Extract the [x, y] coordinate from the center of the cell holding the provided text.  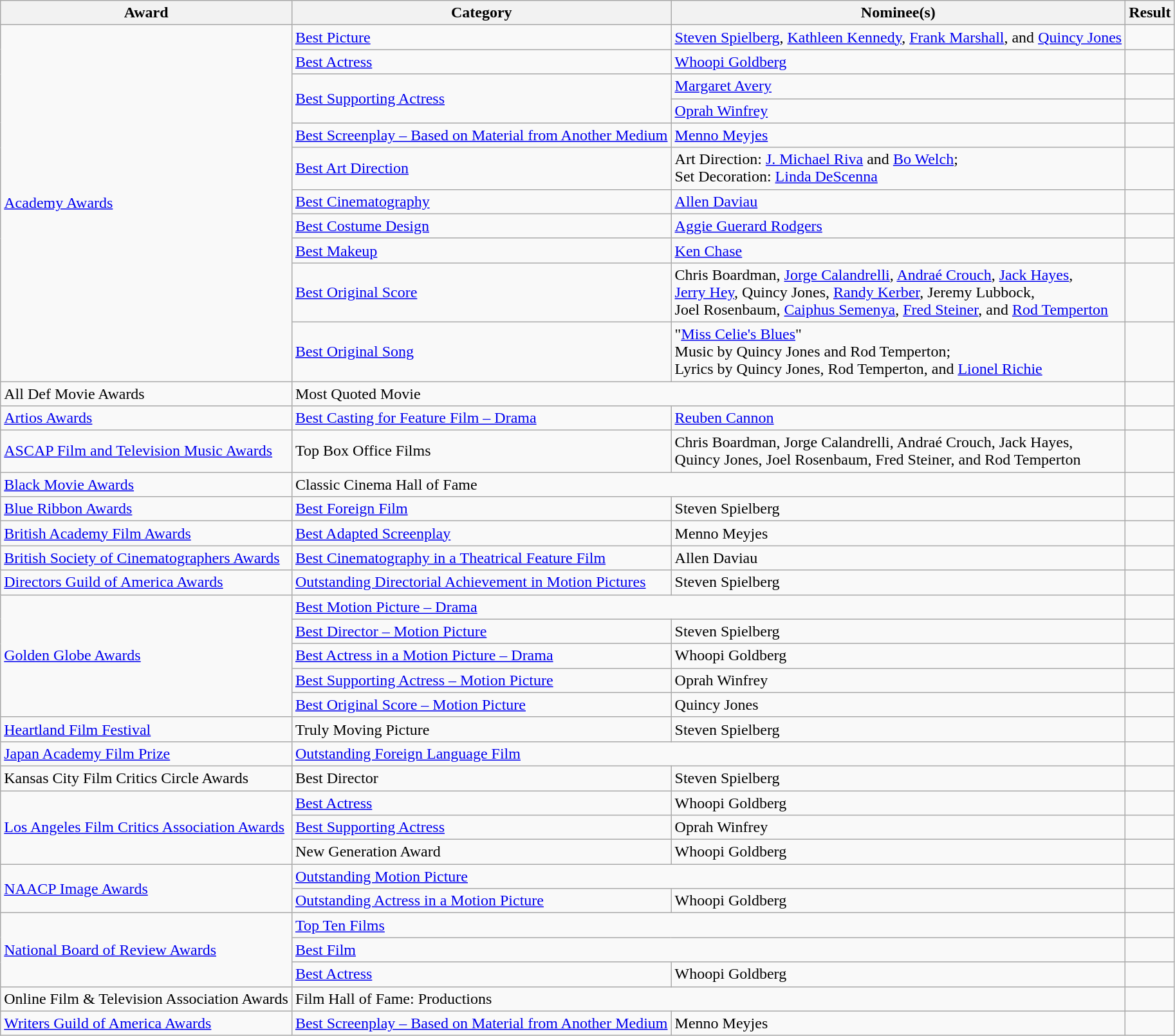
Nominee(s) [898, 13]
Black Movie Awards [147, 485]
British Society of Cinematographers Awards [147, 558]
National Board of Review Awards [147, 950]
Kansas City Film Critics Circle Awards [147, 778]
Category [481, 13]
Heartland Film Festival [147, 729]
Truly Moving Picture [481, 729]
Most Quoted Movie [708, 393]
Japan Academy Film Prize [147, 754]
Classic Cinema Hall of Fame [708, 485]
Best Makeup [481, 250]
"Miss Celie's Blues" Music by Quincy Jones and Rod Temperton; Lyrics by Quincy Jones, Rod Temperton, and Lionel Richie [898, 351]
Top Ten Films [708, 925]
Reuben Cannon [898, 418]
Writers Guild of America Awards [147, 1023]
Artios Awards [147, 418]
Best Original Score – Motion Picture [481, 705]
New Generation Award [481, 852]
Directors Guild of America Awards [147, 582]
Best Original Score [481, 292]
Best Cinematography in a Theatrical Feature Film [481, 558]
Best Foreign Film [481, 509]
Top Box Office Films [481, 452]
Outstanding Foreign Language Film [708, 754]
Margaret Avery [898, 86]
ASCAP Film and Television Music Awards [147, 452]
British Academy Film Awards [147, 533]
Best Cinematography [481, 201]
Best Casting for Feature Film – Drama [481, 418]
Award [147, 13]
Golden Globe Awards [147, 656]
Quincy Jones [898, 705]
Result [1150, 13]
NAACP Image Awards [147, 889]
Best Picture [481, 37]
Chris Boardman, Jorge Calandrelli, Andraé Crouch, Jack Hayes, Quincy Jones, Joel Rosenbaum, Fred Steiner, and Rod Temperton [898, 452]
Best Director [481, 778]
Best Film [708, 950]
Outstanding Actress in a Motion Picture [481, 901]
Aggie Guerard Rodgers [898, 226]
Outstanding Motion Picture [708, 876]
Best Supporting Actress – Motion Picture [481, 680]
Best Director – Motion Picture [481, 631]
Best Actress in a Motion Picture – Drama [481, 656]
Best Costume Design [481, 226]
Outstanding Directorial Achievement in Motion Pictures [481, 582]
Academy Awards [147, 203]
Online Film & Television Association Awards [147, 999]
Best Art Direction [481, 169]
Ken Chase [898, 250]
Art Direction: J. Michael Riva and Bo Welch; Set Decoration: Linda DeScenna [898, 169]
Best Adapted Screenplay [481, 533]
Best Motion Picture – Drama [708, 607]
Los Angeles Film Critics Association Awards [147, 827]
Best Original Song [481, 351]
Steven Spielberg, Kathleen Kennedy, Frank Marshall, and Quincy Jones [898, 37]
Film Hall of Fame: Productions [708, 999]
All Def Movie Awards [147, 393]
Blue Ribbon Awards [147, 509]
